Return [X, Y] of the center of cell containing provided text 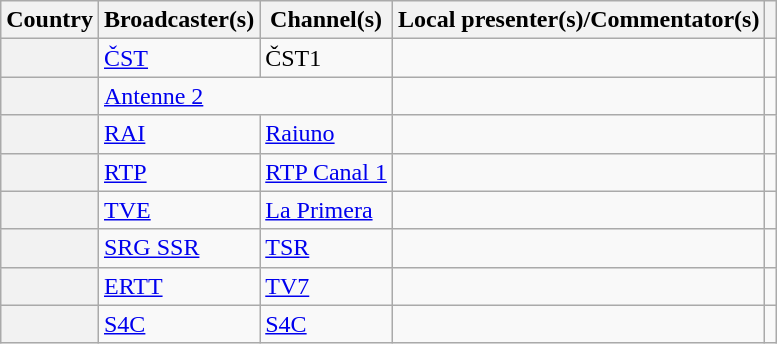
RTP [178, 172]
Country [50, 20]
ERTT [178, 286]
SRG SSR [178, 248]
TVE [178, 210]
TV7 [326, 286]
RTP Canal 1 [326, 172]
TSR [326, 248]
Raiuno [326, 134]
Antenne 2 [245, 96]
Local presenter(s)/Commentator(s) [578, 20]
ČST [178, 58]
RAI [178, 134]
La Primera [326, 210]
Channel(s) [326, 20]
Broadcaster(s) [178, 20]
ČST1 [326, 58]
